Capture the cell that displays the provided text and extract its (X, Y) central coordinate. 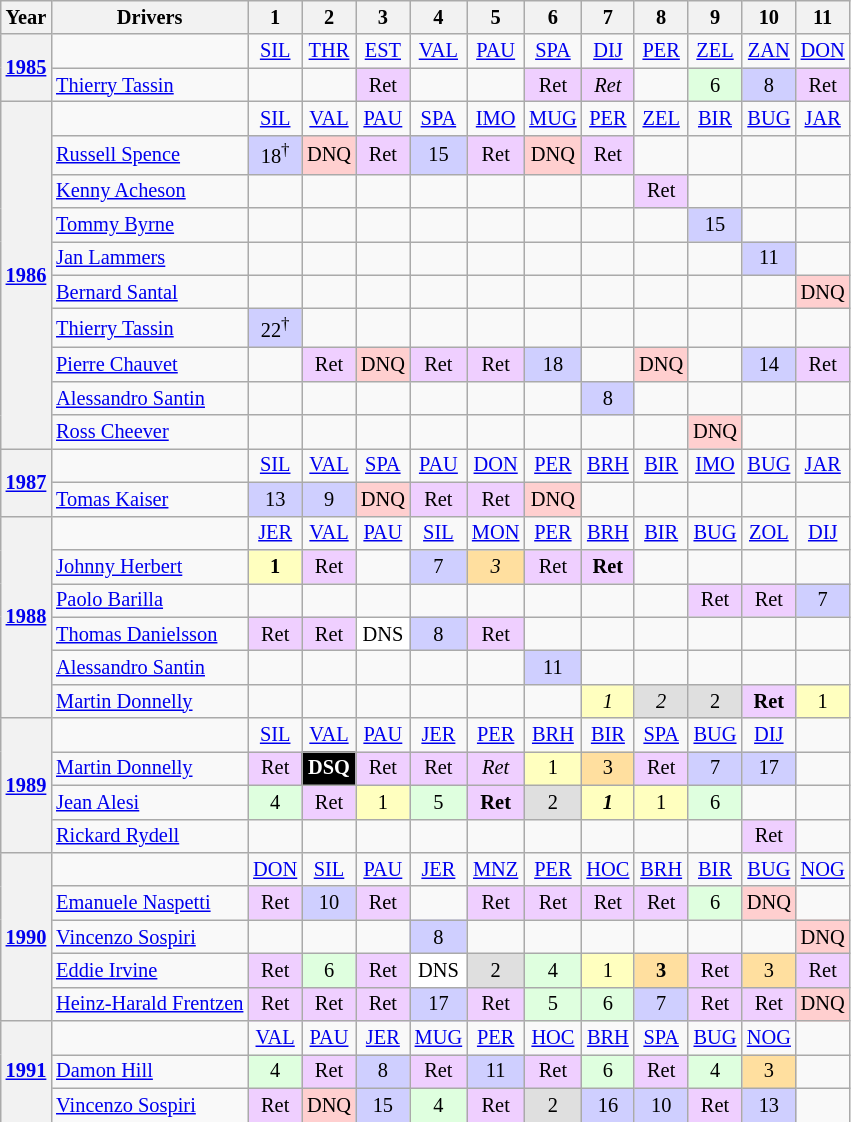
1991 (26, 1072)
1990 (26, 936)
22† (275, 328)
Jean Alesi (150, 802)
MNZ (496, 869)
Tomas Kaiser (150, 499)
Paolo Barilla (150, 600)
MON (496, 533)
16 (608, 1105)
THR (329, 51)
Heinz-Harald Frentzen (150, 1004)
Damon Hill (150, 1071)
Eddie Irvine (150, 970)
1989 (26, 786)
Emanuele Naspetti (150, 903)
Drivers (150, 17)
Pierre Chauvet (150, 365)
Bernard Santal (150, 292)
1987 (26, 482)
1988 (26, 617)
14 (769, 365)
ZAN (769, 51)
DSQ (329, 768)
ZOL (769, 533)
1986 (26, 274)
Tommy Byrne (150, 225)
Jan Lammers (150, 258)
Rickard Rydell (150, 836)
1985 (26, 68)
Russell Spence (150, 154)
EST (383, 51)
18† (275, 154)
Year (26, 17)
Ross Cheever (150, 432)
Johnny Herbert (150, 566)
18 (552, 365)
Kenny Acheson (150, 191)
Thomas Danielsson (150, 634)
